Return (X, Y) of the center of cell containing provided text 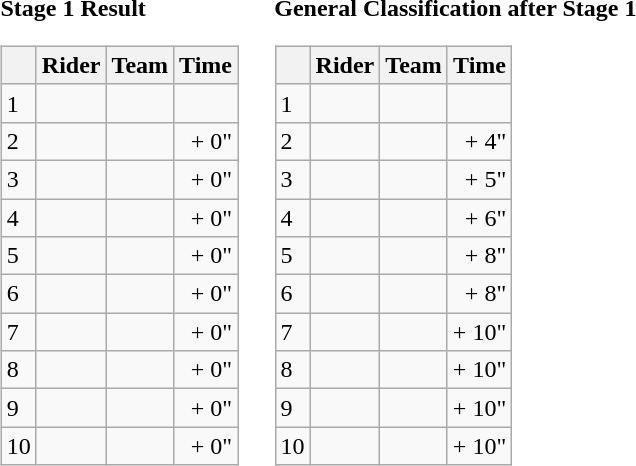
+ 6" (479, 217)
+ 5" (479, 179)
+ 4" (479, 141)
